Pinpoint the cell where the given text exists, returning its (X, Y) midpoint coordinate. 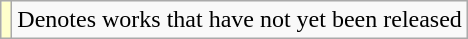
Denotes works that have not yet been released (240, 20)
